Output the [X, Y] coordinate of the center of the cell containing the given text.  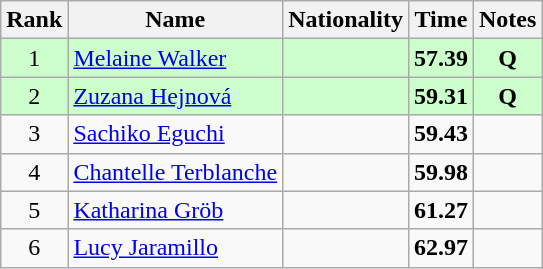
2 [34, 96]
4 [34, 172]
59.43 [440, 134]
59.31 [440, 96]
Rank [34, 20]
57.39 [440, 58]
Katharina Gröb [176, 210]
Time [440, 20]
59.98 [440, 172]
61.27 [440, 210]
Chantelle Terblanche [176, 172]
6 [34, 248]
Zuzana Hejnová [176, 96]
3 [34, 134]
Sachiko Eguchi [176, 134]
Name [176, 20]
Melaine Walker [176, 58]
5 [34, 210]
Notes [508, 20]
62.97 [440, 248]
Nationality [346, 20]
1 [34, 58]
Lucy Jaramillo [176, 248]
